Locate the cell with the specified text and output its [x, y] center coordinate. 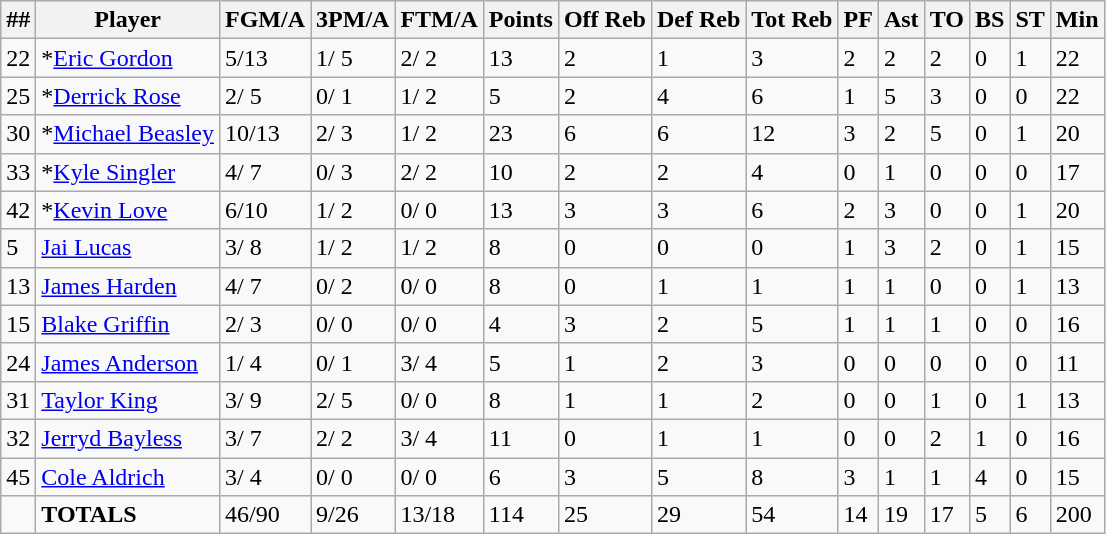
10 [520, 172]
Ast [901, 20]
54 [792, 515]
Player [128, 20]
TO [946, 20]
Min [1077, 20]
*Eric Gordon [128, 58]
*Derrick Rose [128, 96]
Off Reb [604, 20]
5/13 [264, 58]
BS [989, 20]
9/26 [353, 515]
10/13 [264, 134]
3/ 7 [264, 438]
0/ 3 [353, 172]
TOTALS [128, 515]
Jai Lucas [128, 248]
James Harden [128, 286]
3/ 9 [264, 400]
24 [18, 362]
23 [520, 134]
14 [858, 515]
42 [18, 210]
32 [18, 438]
James Anderson [128, 362]
19 [901, 515]
6/10 [264, 210]
45 [18, 477]
FGM/A [264, 20]
46/90 [264, 515]
Def Reb [698, 20]
Jerryd Bayless [128, 438]
13/18 [439, 515]
Cole Aldrich [128, 477]
PF [858, 20]
3/ 8 [264, 248]
ST [1030, 20]
31 [18, 400]
Taylor King [128, 400]
Points [520, 20]
29 [698, 515]
Tot Reb [792, 20]
114 [520, 515]
1/ 5 [353, 58]
*Michael Beasley [128, 134]
*Kyle Singler [128, 172]
3PM/A [353, 20]
Blake Griffin [128, 324]
33 [18, 172]
0/ 2 [353, 286]
*Kevin Love [128, 210]
## [18, 20]
FTM/A [439, 20]
1/ 4 [264, 362]
30 [18, 134]
12 [792, 134]
200 [1077, 515]
